Find where the given text appears and provide that cell's center as (X, Y) coordinate. 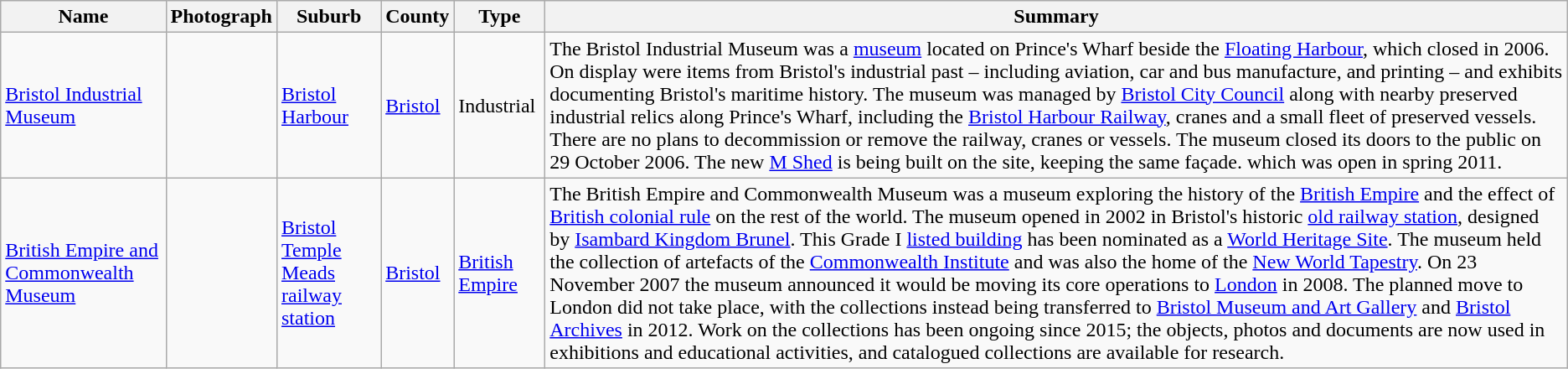
Summary (1057, 17)
British Empire (499, 273)
County (417, 17)
British Empire and Commonwealth Museum (84, 273)
Type (499, 17)
Suburb (328, 17)
Name (84, 17)
Photograph (221, 17)
Bristol Temple Meads railway station (328, 273)
Bristol Industrial Museum (84, 106)
Bristol Harbour (328, 106)
Industrial (499, 106)
